For the text-containing cell, return its midpoint in [x, y] coordinate format. 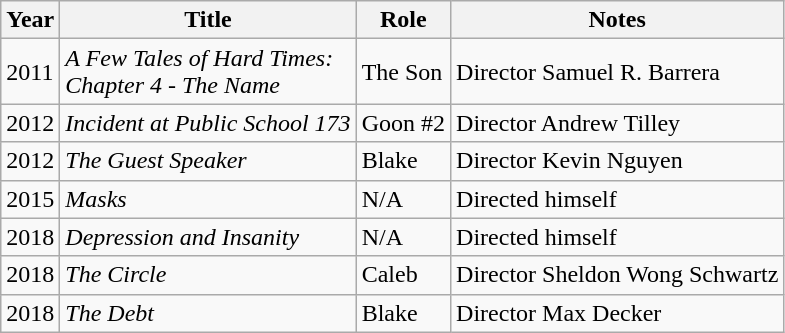
Title [208, 20]
Incident at Public School 173 [208, 123]
Director Samuel R. Barrera [618, 72]
2011 [30, 72]
Director Andrew Tilley [618, 123]
A Few Tales of Hard Times:Chapter 4 - The Name [208, 72]
Masks [208, 199]
Director Sheldon Wong Schwartz [618, 275]
Director Max Decker [618, 313]
Notes [618, 20]
Role [403, 20]
Depression and Insanity [208, 237]
Year [30, 20]
Caleb [403, 275]
Goon #2 [403, 123]
The Debt [208, 313]
The Circle [208, 275]
The Guest Speaker [208, 161]
The Son [403, 72]
2015 [30, 199]
Director Kevin Nguyen [618, 161]
